Provide the (X, Y) coordinate of the cell's center where the given text is located.  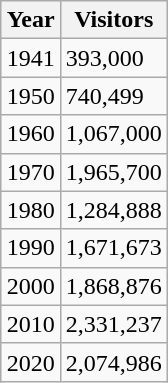
1990 (30, 248)
1970 (30, 172)
2,074,986 (114, 362)
1941 (30, 58)
2000 (30, 286)
740,499 (114, 96)
2010 (30, 324)
1,671,673 (114, 248)
1980 (30, 210)
Visitors (114, 20)
2,331,237 (114, 324)
1,067,000 (114, 134)
1960 (30, 134)
1,284,888 (114, 210)
2020 (30, 362)
1,868,876 (114, 286)
393,000 (114, 58)
Year (30, 20)
1950 (30, 96)
1,965,700 (114, 172)
